Scan for the cell matching the given text and deliver its [X, Y] coordinate at center. 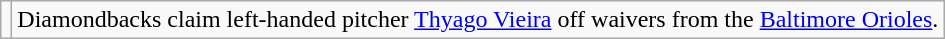
Diamondbacks claim left-handed pitcher Thyago Vieira off waivers from the Baltimore Orioles. [478, 20]
